Pinpoint the cell where the given text exists, returning its [x, y] midpoint coordinate. 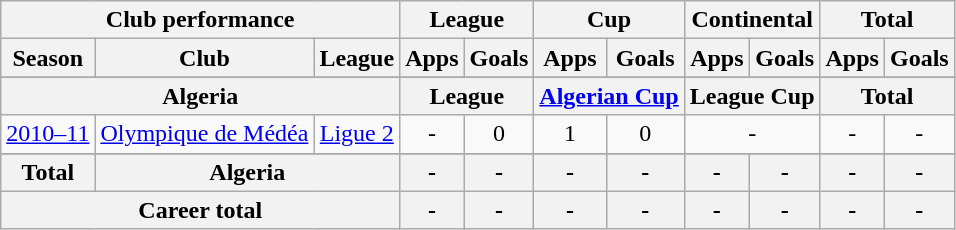
Cup [609, 20]
Olympique de Médéa [204, 134]
Career total [200, 210]
Season [48, 58]
2010–11 [48, 134]
Club performance [200, 20]
League Cup [752, 96]
Algerian Cup [609, 96]
Ligue 2 [357, 134]
Club [204, 58]
1 [570, 134]
Continental [752, 20]
